Capture the cell that displays the provided text and extract its [X, Y] central coordinate. 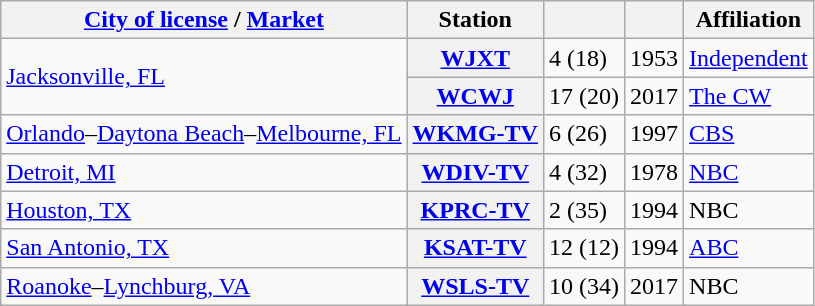
Jacksonville, FL [204, 77]
2 (35) [584, 210]
1953 [654, 58]
Roanoke–Lynchburg, VA [204, 286]
WKMG-TV [475, 134]
1978 [654, 172]
KPRC-TV [475, 210]
4 (32) [584, 172]
12 (12) [584, 248]
City of license / Market [204, 20]
Independent [749, 58]
WJXT [475, 58]
The CW [749, 96]
Orlando–Daytona Beach–Melbourne, FL [204, 134]
6 (26) [584, 134]
Houston, TX [204, 210]
ABC [749, 248]
Detroit, MI [204, 172]
WCWJ [475, 96]
WDIV-TV [475, 172]
San Antonio, TX [204, 248]
10 (34) [584, 286]
KSAT-TV [475, 248]
CBS [749, 134]
1997 [654, 134]
Affiliation [749, 20]
4 (18) [584, 58]
Station [475, 20]
17 (20) [584, 96]
WSLS-TV [475, 286]
